Output the (x, y) coordinate of the center of the cell containing the given text.  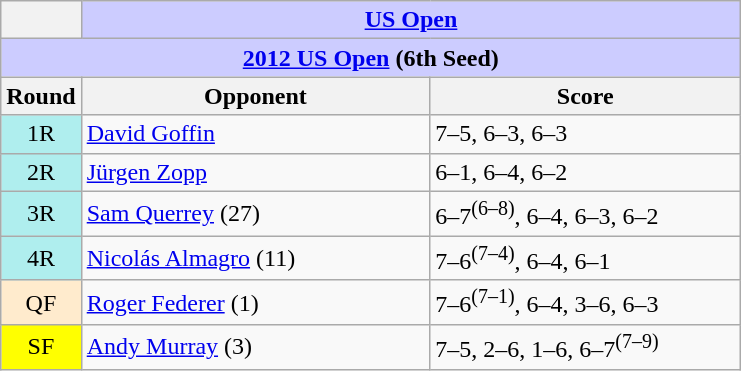
David Goffin (256, 134)
Opponent (256, 96)
1R (41, 134)
Jürgen Zopp (256, 172)
SF (41, 348)
US Open (411, 20)
Nicolás Almagro (11) (256, 258)
6–7(6–8), 6–4, 6–3, 6–2 (586, 214)
7–6(7–1), 6–4, 3–6, 6–3 (586, 302)
Andy Murray (3) (256, 348)
7–5, 6–3, 6–3 (586, 134)
Round (41, 96)
2012 US Open (6th Seed) (371, 58)
7–5, 2–6, 1–6, 6–7(7–9) (586, 348)
Sam Querrey (27) (256, 214)
Score (586, 96)
2R (41, 172)
4R (41, 258)
QF (41, 302)
7–6(7–4), 6–4, 6–1 (586, 258)
Roger Federer (1) (256, 302)
6–1, 6–4, 6–2 (586, 172)
3R (41, 214)
